Extract the [x, y] coordinate from the center of the cell holding the provided text.  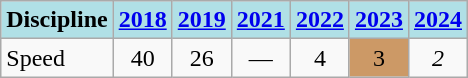
4 [320, 58]
2 [438, 58]
— [260, 58]
2018 [142, 20]
2021 [260, 20]
2022 [320, 20]
Discipline [57, 20]
2019 [202, 20]
3 [378, 58]
Speed [57, 58]
2023 [378, 20]
40 [142, 58]
2024 [438, 20]
26 [202, 58]
